Search for the cell housing the specified text and yield its [X, Y] center coordinate. 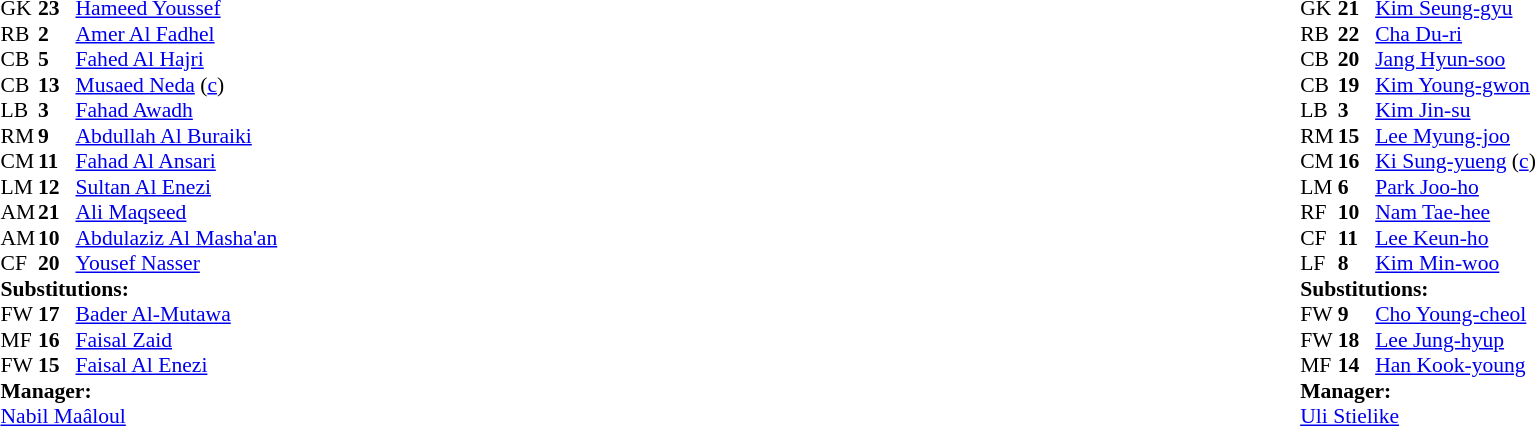
5 [57, 59]
Faisal Zaid [177, 340]
21 [57, 213]
Abdullah Al Buraiki [177, 136]
18 [1357, 340]
RF [1319, 213]
17 [57, 315]
Substitutions: [138, 289]
2 [57, 34]
22 [1357, 34]
6 [1357, 187]
Yousef Nasser [177, 263]
8 [1357, 263]
Sultan Al Enezi [177, 187]
Abdulaziz Al Masha'an [177, 238]
Manager: [138, 391]
Fahad Al Ansari [177, 161]
Bader Al-Mutawa [177, 315]
14 [1357, 365]
13 [57, 85]
Musaed Neda (c) [177, 85]
Fahad Awadh [177, 111]
LF [1319, 263]
Faisal Al Enezi [177, 365]
Amer Al Fadhel [177, 34]
12 [57, 187]
Ali Maqseed [177, 213]
19 [1357, 85]
Fahed Al Hajri [177, 59]
